From the cell containing the given text, extract its center point as [x, y] coordinate. 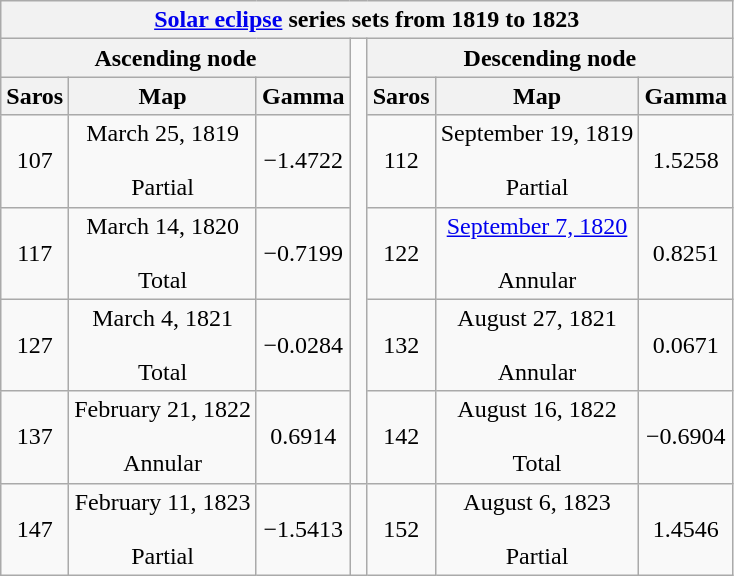
−0.7199 [303, 253]
1.4546 [686, 529]
152 [401, 529]
−1.5413 [303, 529]
Ascending node [176, 58]
August 16, 1822Total [537, 437]
112 [401, 161]
Solar eclipse series sets from 1819 to 1823 [367, 20]
0.0671 [686, 345]
107 [35, 161]
0.6914 [303, 437]
127 [35, 345]
February 11, 1823Partial [163, 529]
March 14, 1820Total [163, 253]
132 [401, 345]
March 4, 1821Total [163, 345]
117 [35, 253]
0.8251 [686, 253]
147 [35, 529]
February 21, 1822Annular [163, 437]
−0.0284 [303, 345]
August 27, 1821Annular [537, 345]
122 [401, 253]
137 [35, 437]
−0.6904 [686, 437]
Descending node [550, 58]
−1.4722 [303, 161]
September 7, 1820Annular [537, 253]
1.5258 [686, 161]
142 [401, 437]
March 25, 1819Partial [163, 161]
September 19, 1819Partial [537, 161]
August 6, 1823Partial [537, 529]
